Capture the cell that displays the provided text and extract its [X, Y] central coordinate. 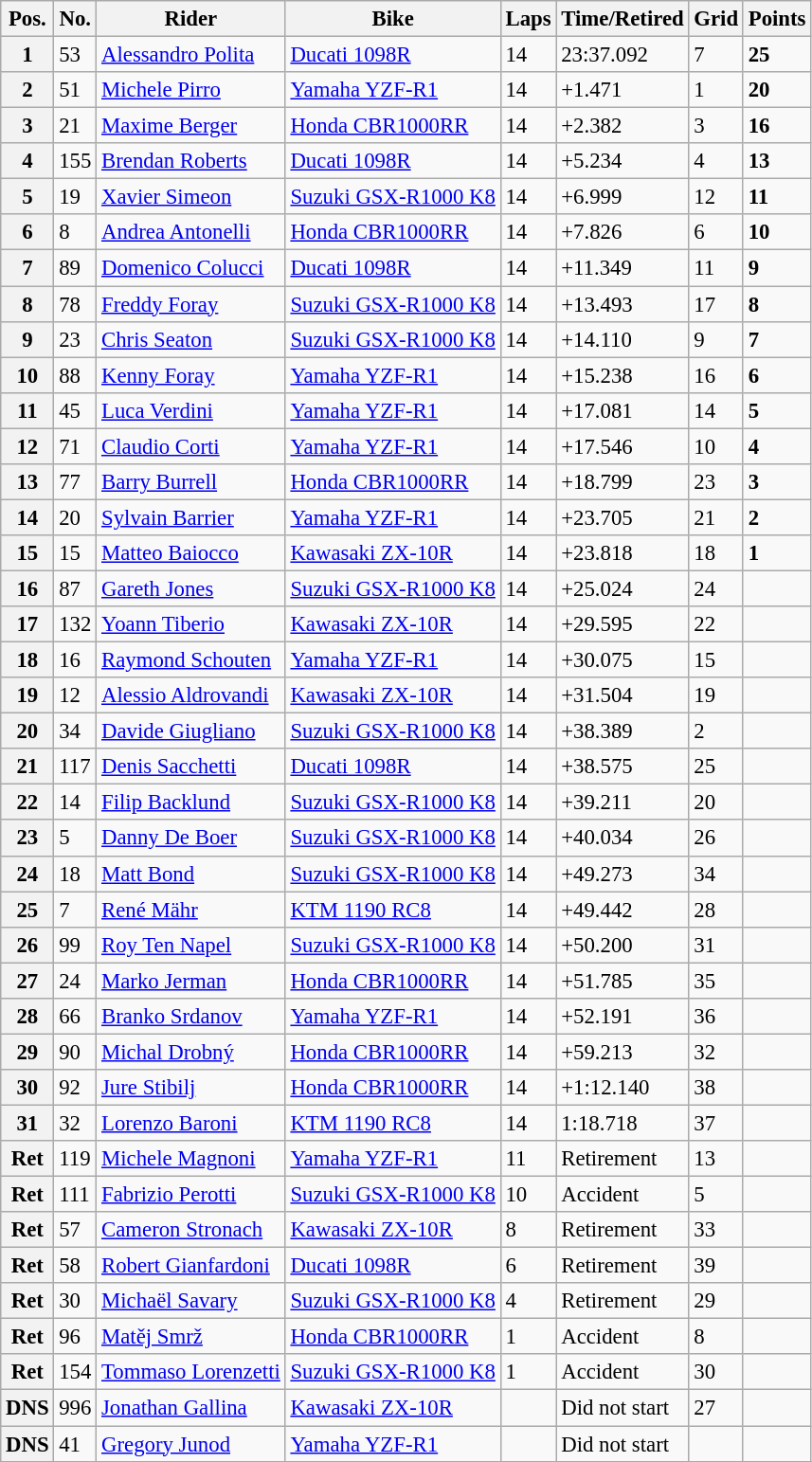
Cameron Stronach [191, 1230]
58 [76, 1266]
Matěj Smrž [191, 1337]
Maxime Berger [191, 126]
Andrea Antonelli [191, 232]
119 [76, 1159]
78 [76, 304]
Pos. [27, 19]
Grid [716, 19]
Xavier Simeon [191, 197]
Jure Stibilj [191, 1088]
+49.442 [623, 910]
+7.826 [623, 232]
+39.211 [623, 803]
53 [76, 55]
Robert Gianfardoni [191, 1266]
155 [76, 161]
33 [716, 1230]
Matteo Baiocco [191, 553]
37 [716, 1123]
+14.110 [623, 339]
+11.349 [623, 268]
+13.493 [623, 304]
Time/Retired [623, 19]
Matt Bond [191, 874]
+1:12.140 [623, 1088]
Filip Backlund [191, 803]
45 [76, 410]
+17.081 [623, 410]
Michaël Savary [191, 1301]
Tommaso Lorenzetti [191, 1373]
Sylvain Barrier [191, 517]
96 [76, 1337]
+50.200 [623, 945]
Marko Jerman [191, 981]
Brendan Roberts [191, 161]
Lorenzo Baroni [191, 1123]
Claudio Corti [191, 446]
Laps [529, 19]
1:18.718 [623, 1123]
132 [76, 624]
87 [76, 588]
+17.546 [623, 446]
89 [76, 268]
+15.238 [623, 375]
Barry Burrell [191, 482]
Kenny Foray [191, 375]
Davide Giugliano [191, 731]
71 [76, 446]
41 [76, 1444]
Denis Sacchetti [191, 767]
66 [76, 1017]
+23.705 [623, 517]
+59.213 [623, 1052]
Bike [392, 19]
Alessandro Polita [191, 55]
Chris Seaton [191, 339]
35 [716, 981]
Alessio Aldrovandi [191, 695]
88 [76, 375]
38 [716, 1088]
57 [76, 1230]
Fabrizio Perotti [191, 1195]
+29.595 [623, 624]
Points [777, 19]
+51.785 [623, 981]
+49.273 [623, 874]
Rider [191, 19]
+18.799 [623, 482]
90 [76, 1052]
Roy Ten Napel [191, 945]
Gregory Junod [191, 1444]
+1.471 [623, 90]
117 [76, 767]
+23.818 [623, 553]
+25.024 [623, 588]
Yoann Tiberio [191, 624]
99 [76, 945]
+31.504 [623, 695]
Luca Verdini [191, 410]
Michal Drobný [191, 1052]
Freddy Foray [191, 304]
Danny De Boer [191, 839]
+52.191 [623, 1017]
92 [76, 1088]
Domenico Colucci [191, 268]
39 [716, 1266]
154 [76, 1373]
+2.382 [623, 126]
23:37.092 [623, 55]
+38.389 [623, 731]
51 [76, 90]
Michele Pirro [191, 90]
+38.575 [623, 767]
111 [76, 1195]
René Mähr [191, 910]
Michele Magnoni [191, 1159]
Gareth Jones [191, 588]
Raymond Schouten [191, 660]
+6.999 [623, 197]
+40.034 [623, 839]
77 [76, 482]
+5.234 [623, 161]
No. [76, 19]
36 [716, 1017]
+30.075 [623, 660]
Branko Srdanov [191, 1017]
996 [76, 1408]
Jonathan Gallina [191, 1408]
